Return (x, y) of the center of cell containing provided text 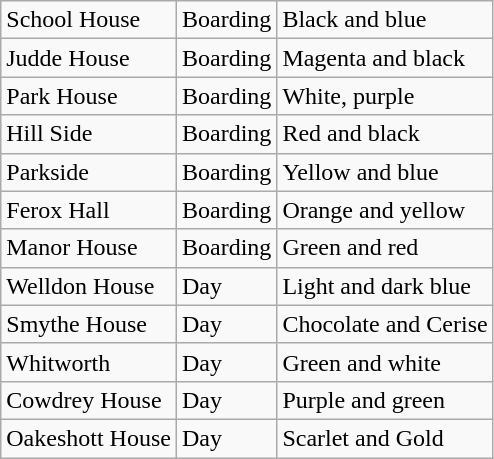
Scarlet and Gold (385, 438)
Welldon House (89, 286)
Light and dark blue (385, 286)
Magenta and black (385, 58)
Judde House (89, 58)
Smythe House (89, 324)
Green and white (385, 362)
Red and black (385, 134)
Cowdrey House (89, 400)
Park House (89, 96)
Yellow and blue (385, 172)
Ferox Hall (89, 210)
Orange and yellow (385, 210)
Manor House (89, 248)
Parkside (89, 172)
Chocolate and Cerise (385, 324)
Black and blue (385, 20)
Oakeshott House (89, 438)
Hill Side (89, 134)
Whitworth (89, 362)
Green and red (385, 248)
Purple and green (385, 400)
White, purple (385, 96)
School House (89, 20)
